Scan for the cell matching the given text and deliver its (X, Y) coordinate at center. 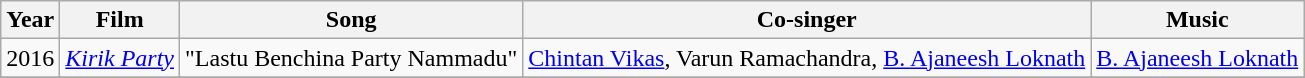
B. Ajaneesh Loknath (1198, 58)
2016 (30, 58)
Kirik Party (120, 58)
Co-singer (807, 20)
Film (120, 20)
Music (1198, 20)
Chintan Vikas, Varun Ramachandra, B. Ajaneesh Loknath (807, 58)
"Lastu Benchina Party Nammadu" (352, 58)
Year (30, 20)
Song (352, 20)
